Return the [X, Y] coordinate for the center point of the cell that contains the specified text.  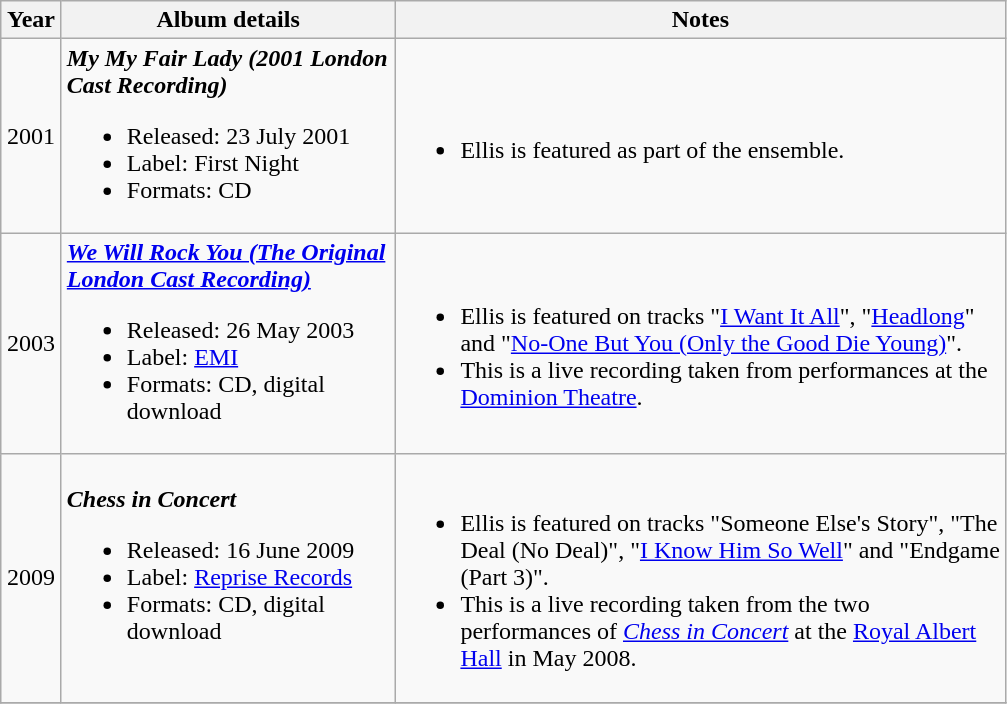
Notes [700, 20]
Chess in ConcertReleased: 16 June 2009Label: Reprise RecordsFormats: CD, digital download [228, 578]
We Will Rock You (The Original London Cast Recording)Released: 26 May 2003Label: EMIFormats: CD, digital download [228, 344]
2009 [32, 578]
2001 [32, 136]
Album details [228, 20]
2003 [32, 344]
Ellis is featured as part of the ensemble. [700, 136]
Year [32, 20]
My My Fair Lady (2001 London Cast Recording)Released: 23 July 2001Label: First NightFormats: CD [228, 136]
